Find where the given text appears and provide that cell's center as [x, y] coordinate. 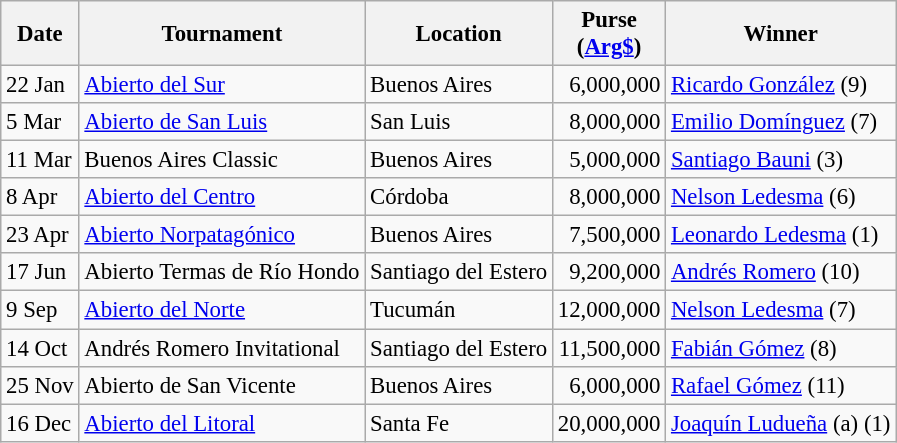
Santa Fe [459, 423]
9,200,000 [610, 273]
20,000,000 [610, 423]
Winner [781, 34]
Date [40, 34]
11,500,000 [610, 348]
Abierto de San Vicente [222, 385]
Abierto Termas de Río Hondo [222, 273]
16 Dec [40, 423]
Andrés Romero Invitational [222, 348]
Nelson Ledesma (6) [781, 197]
11 Mar [40, 160]
Purse(Arg$) [610, 34]
22 Jan [40, 85]
Fabián Gómez (8) [781, 348]
Abierto del Sur [222, 85]
Joaquín Ludueña (a) (1) [781, 423]
7,500,000 [610, 235]
23 Apr [40, 235]
Abierto de San Luis [222, 122]
Leonardo Ledesma (1) [781, 235]
Abierto del Litoral [222, 423]
Abierto Norpatagónico [222, 235]
Emilio Domínguez (7) [781, 122]
Santiago Bauni (3) [781, 160]
17 Jun [40, 273]
San Luis [459, 122]
Buenos Aires Classic [222, 160]
14 Oct [40, 348]
12,000,000 [610, 310]
Tucumán [459, 310]
Nelson Ledesma (7) [781, 310]
5,000,000 [610, 160]
25 Nov [40, 385]
9 Sep [40, 310]
5 Mar [40, 122]
Córdoba [459, 197]
Abierto del Centro [222, 197]
Ricardo González (9) [781, 85]
Rafael Gómez (11) [781, 385]
Location [459, 34]
Tournament [222, 34]
Abierto del Norte [222, 310]
8 Apr [40, 197]
Andrés Romero (10) [781, 273]
